Provide the [X, Y] coordinate of the cell's center where the given text is located.  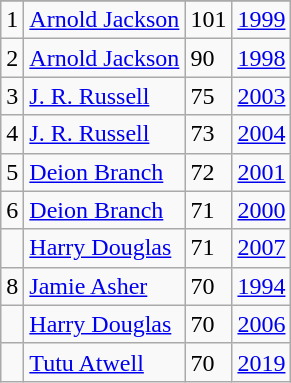
2 [12, 58]
2004 [262, 134]
90 [208, 58]
1994 [262, 286]
3 [12, 96]
1999 [262, 20]
2006 [262, 324]
101 [208, 20]
2019 [262, 362]
5 [12, 172]
2007 [262, 248]
4 [12, 134]
72 [208, 172]
6 [12, 210]
1 [12, 20]
2001 [262, 172]
2003 [262, 96]
Tutu Atwell [104, 362]
8 [12, 286]
2000 [262, 210]
73 [208, 134]
1998 [262, 58]
Jamie Asher [104, 286]
75 [208, 96]
